Return the [x, y] coordinate for the center point of the cell that contains the specified text.  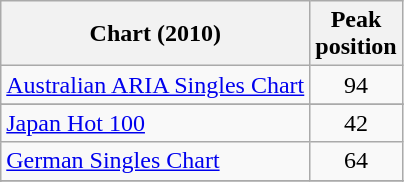
Peakposition [356, 34]
64 [356, 161]
German Singles Chart [156, 161]
Japan Hot 100 [156, 123]
42 [356, 123]
94 [356, 85]
Chart (2010) [156, 34]
Australian ARIA Singles Chart [156, 85]
